Output the [X, Y] coordinate of the center of the cell containing the given text.  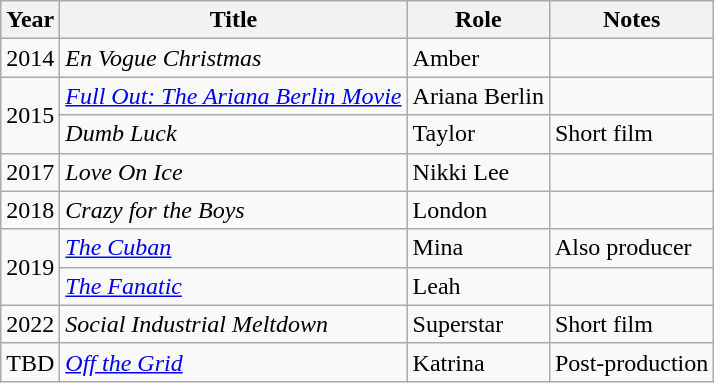
Off the Grid [234, 362]
TBD [30, 362]
Love On Ice [234, 172]
2017 [30, 172]
Post-production [631, 362]
2014 [30, 58]
2018 [30, 210]
The Cuban [234, 248]
Notes [631, 20]
En Vogue Christmas [234, 58]
Full Out: The Ariana Berlin Movie [234, 96]
Year [30, 20]
Dumb Luck [234, 134]
2019 [30, 267]
2022 [30, 324]
Ariana Berlin [478, 96]
Also producer [631, 248]
The Fanatic [234, 286]
Leah [478, 286]
London [478, 210]
Nikki Lee [478, 172]
Role [478, 20]
Crazy for the Boys [234, 210]
Title [234, 20]
Taylor [478, 134]
Amber [478, 58]
Superstar [478, 324]
2015 [30, 115]
Mina [478, 248]
Katrina [478, 362]
Social Industrial Meltdown [234, 324]
